For the text-containing cell, return its midpoint in [X, Y] coordinate format. 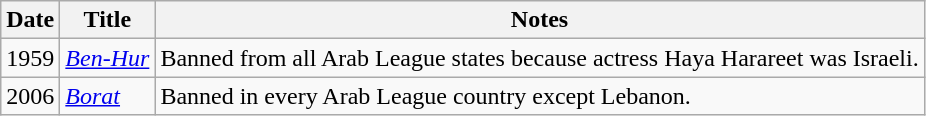
Borat [108, 96]
Ben-Hur [108, 58]
Banned from all Arab League states because actress Haya Harareet was Israeli. [540, 58]
Notes [540, 20]
Title [108, 20]
Banned in every Arab League country except Lebanon. [540, 96]
Date [30, 20]
1959 [30, 58]
2006 [30, 96]
